For the text-containing cell, return its midpoint in [X, Y] coordinate format. 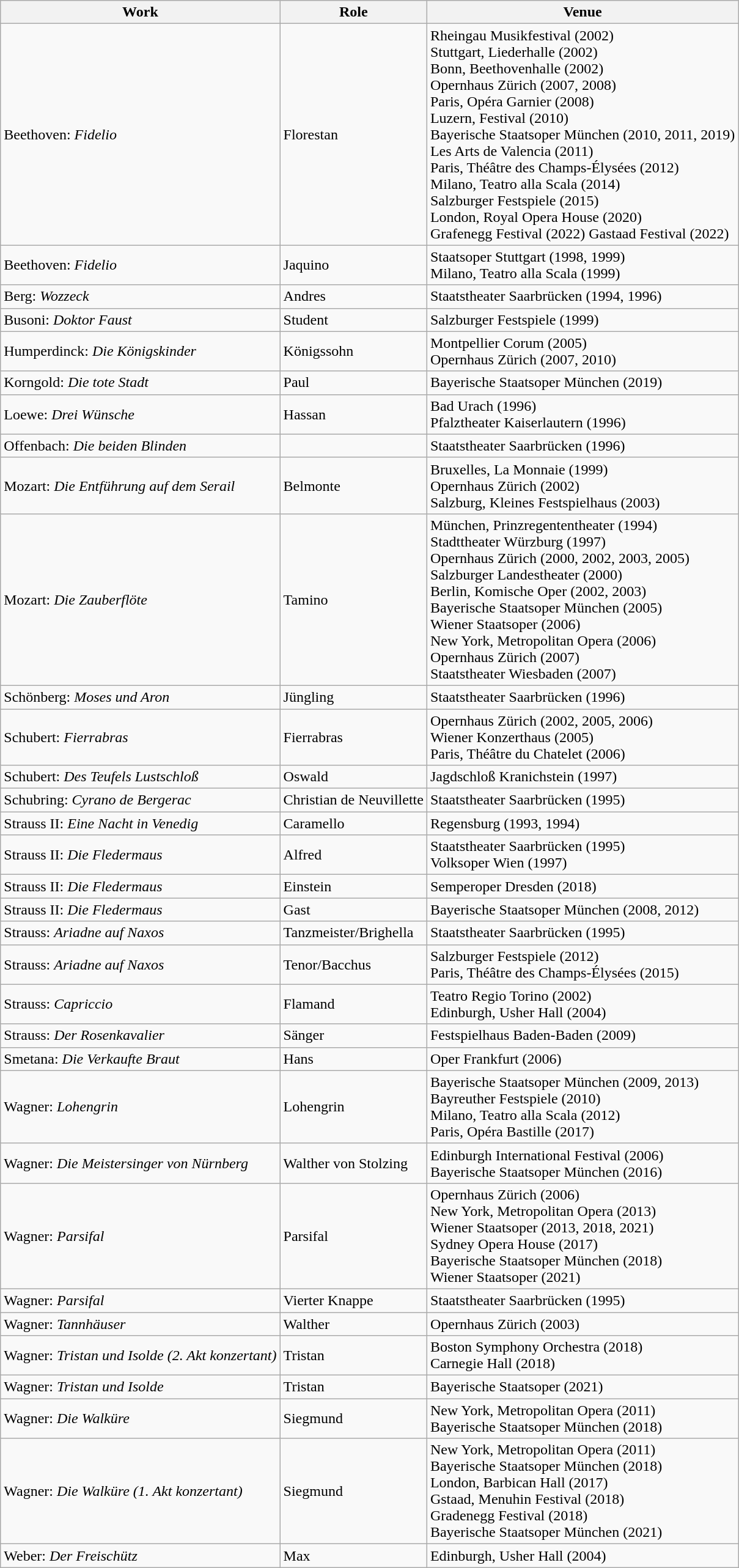
Strauss II: Eine Nacht in Venedig [141, 823]
Korngold: Die tote Stadt [141, 383]
Opernhaus Zürich (2002, 2005, 2006) Wiener Konzerthaus (2005) Paris, Théâtre du Chatelet (2006) [582, 737]
Flamand [353, 1004]
Wagner: Tristan und Isolde [141, 1387]
Jüngling [353, 697]
Paul [353, 383]
Mozart: Die Zauberflöte [141, 599]
Bayerische Staatsoper (2021) [582, 1387]
Oper Frankfurt (2006) [582, 1059]
Edinburgh, Usher Hall (2004) [582, 1556]
Vierter Knappe [353, 1300]
Hassan [353, 414]
Lohengrin [353, 1106]
Walther [353, 1323]
New York, Metropolitan Opera (2011) Bayerische Staatsoper München (2018) [582, 1418]
Alfred [353, 855]
Wagner: Lohengrin [141, 1106]
Max [353, 1556]
Walther von Stolzing [353, 1163]
Gast [353, 910]
Festspielhaus Baden-Baden (2009) [582, 1036]
Work [141, 12]
Tanzmeister/Brighella [353, 933]
Andres [353, 296]
Oswald [353, 777]
Caramello [353, 823]
Venue [582, 12]
Strauss: Der Rosenkavalier [141, 1036]
Edinburgh International Festival (2006) Bayerische Staatsoper München (2016) [582, 1163]
Königssohn [353, 351]
Schubring: Cyrano de Bergerac [141, 800]
Offenbach: Die beiden Blinden [141, 446]
Schubert: Fierrabras [141, 737]
Staatstheater Saarbrücken (1995) Volksoper Wien (1997) [582, 855]
Sänger [353, 1036]
Boston Symphony Orchestra (2018) Carnegie Hall (2018) [582, 1356]
Salzburger Festspiele (2012) Paris, Théâtre des Champs-Élysées (2015) [582, 965]
Wagner: Die Walküre [141, 1418]
Wagner: Die Meistersinger von Nürnberg [141, 1163]
Semperoper Dresden (2018) [582, 886]
Loewe: Drei Wünsche [141, 414]
Mozart: Die Entführung auf dem Serail [141, 485]
Montpellier Corum (2005) Opernhaus Zürich (2007, 2010) [582, 351]
Regensburg (1993, 1994) [582, 823]
Wagner: Die Walküre (1. Akt konzertant) [141, 1492]
Bayerische Staatsoper München (2019) [582, 383]
Schubert: Des Teufels Lustschloß [141, 777]
Tenor/Bacchus [353, 965]
Bayerische Staatsoper München (2008, 2012) [582, 910]
Hans [353, 1059]
Wagner: Tannhäuser [141, 1323]
Salzburger Festspiele (1999) [582, 320]
Bayerische Staatsoper München (2009, 2013) Bayreuther Festspiele (2010) Milano, Teatro alla Scala (2012) Paris, Opéra Bastille (2017) [582, 1106]
Einstein [353, 886]
Humperdinck: Die Königskinder [141, 351]
Florestan [353, 134]
Jaquino [353, 265]
Parsifal [353, 1236]
Christian de Neuvillette [353, 800]
Berg: Wozzeck [141, 296]
Bruxelles, La Monnaie (1999) Opernhaus Zürich (2002) Salzburg, Kleines Festspielhaus (2003) [582, 485]
Busoni: Doktor Faust [141, 320]
Strauss: Capriccio [141, 1004]
Opernhaus Zürich (2003) [582, 1323]
Smetana: Die Verkaufte Braut [141, 1059]
Teatro Regio Torino (2002) Edinburgh, Usher Hall (2004) [582, 1004]
Role [353, 12]
Wagner: Tristan und Isolde (2. Akt konzertant) [141, 1356]
Weber: Der Freischütz [141, 1556]
Staatstheater Saarbrücken (1994, 1996) [582, 296]
Student [353, 320]
Schönberg: Moses und Aron [141, 697]
Bad Urach (1996) Pfalztheater Kaiserlautern (1996) [582, 414]
Jagdschloß Kranichstein (1997) [582, 777]
Tamino [353, 599]
Staatsoper Stuttgart (1998, 1999) Milano, Teatro alla Scala (1999) [582, 265]
Fierrabras [353, 737]
Belmonte [353, 485]
